For the text-containing cell, return its midpoint in (X, Y) coordinate format. 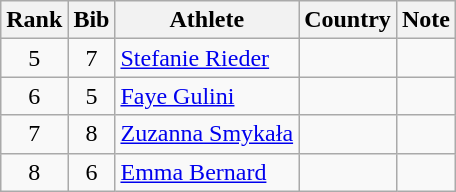
Bib (92, 20)
Faye Gulini (207, 96)
Stefanie Rieder (207, 58)
Note (426, 20)
Emma Bernard (207, 172)
Zuzanna Smykała (207, 134)
Rank (34, 20)
Athlete (207, 20)
Country (348, 20)
